Extract the (x, y) coordinate from the center of the cell holding the provided text.  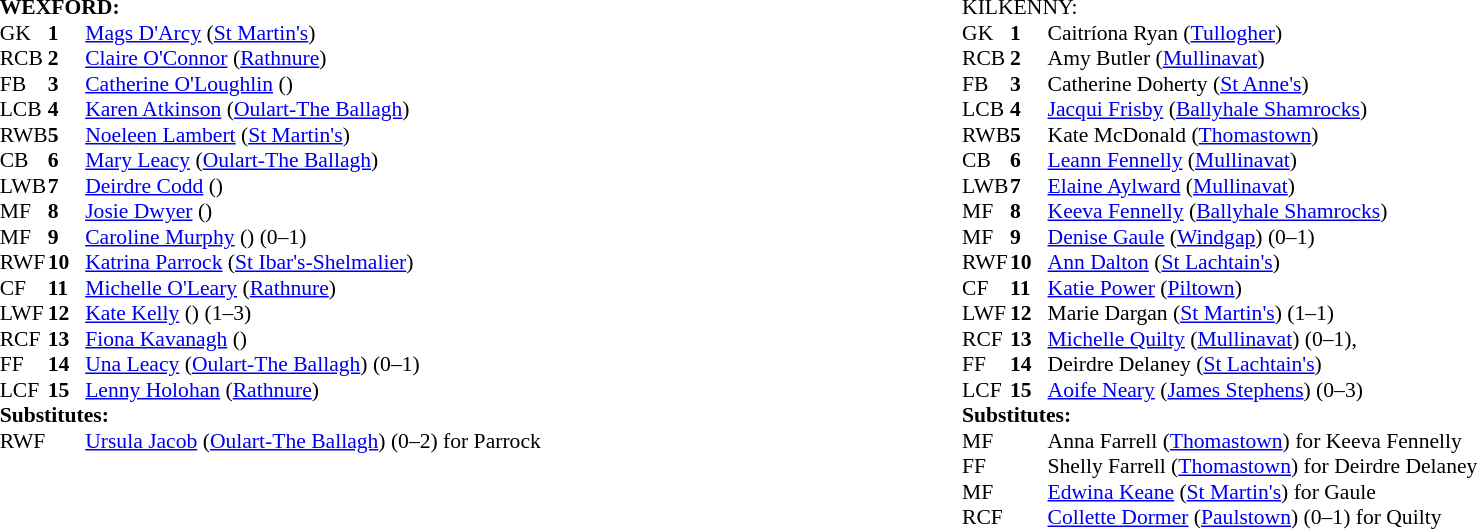
Lenny Holohan (Rathnure) (313, 390)
Jacqui Frisby (Ballyhale Shamrocks) (1263, 109)
Katrina Parrock (St Ibar's-Shelmalier) (313, 263)
Shelly Farrell (Thomastown) for Deirdre Delaney (1263, 467)
Ursula Jacob (Oulart-The Ballagh) (0–2) for Parrock (313, 441)
Josie Dwyer () (313, 211)
Edwina Keane (St Martin's) for Gaule (1263, 492)
Deirdre Codd () (313, 186)
Noeleen Lambert (St Martin's) (313, 135)
Michelle O'Leary (Rathnure) (313, 288)
Leann Fennelly (Mullinavat) (1263, 161)
Caitríona Ryan (Tullogher) (1263, 33)
Amy Butler (Mullinavat) (1263, 59)
Michelle Quilty (Mullinavat) (0–1), (1263, 339)
Caroline Murphy () (0–1) (313, 237)
Deirdre Delaney (St Lachtain's) (1263, 365)
Catherine O'Loughlin () (313, 84)
Mary Leacy (Oulart-The Ballagh) (313, 161)
Katie Power (Piltown) (1263, 288)
Keeva Fennelly (Ballyhale Shamrocks) (1263, 211)
Kate Kelly () (1–3) (313, 313)
Una Leacy (Oulart-The Ballagh) (0–1) (313, 365)
Elaine Aylward (Mullinavat) (1263, 186)
Denise Gaule (Windgap) (0–1) (1263, 237)
Anna Farrell (Thomastown) for Keeva Fennelly (1263, 441)
Marie Dargan (St Martin's) (1–1) (1263, 313)
Aoife Neary (James Stephens) (0–3) (1263, 390)
Catherine Doherty (St Anne's) (1263, 84)
Mags D'Arcy (St Martin's) (313, 33)
Fiona Kavanagh () (313, 339)
Kate McDonald (Thomastown) (1263, 135)
Karen Atkinson (Oulart-The Ballagh) (313, 109)
Ann Dalton (St Lachtain's) (1263, 263)
Claire O'Connor (Rathnure) (313, 59)
